Scan for the cell matching the given text and deliver its [X, Y] coordinate at center. 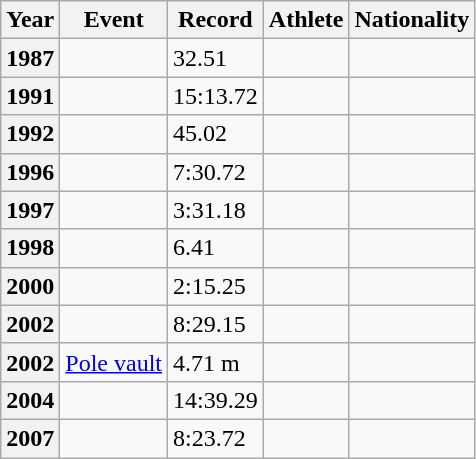
1996 [30, 172]
32.51 [216, 58]
Record [216, 20]
1991 [30, 96]
8:29.15 [216, 324]
2004 [30, 400]
2:15.25 [216, 286]
Pole vault [114, 362]
1998 [30, 248]
Event [114, 20]
Year [30, 20]
2000 [30, 286]
4.71 m [216, 362]
3:31.18 [216, 210]
2007 [30, 438]
1992 [30, 134]
8:23.72 [216, 438]
7:30.72 [216, 172]
1997 [30, 210]
45.02 [216, 134]
14:39.29 [216, 400]
Nationality [412, 20]
1987 [30, 58]
15:13.72 [216, 96]
6.41 [216, 248]
Athlete [306, 20]
